Output the (X, Y) coordinate of the center of the cell containing the given text.  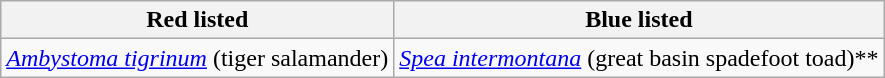
Ambystoma tigrinum (tiger salamander) (198, 58)
Spea intermontana (great basin spadefoot toad)** (639, 58)
Blue listed (639, 20)
Red listed (198, 20)
